Scan for the cell matching the given text and deliver its (x, y) coordinate at center. 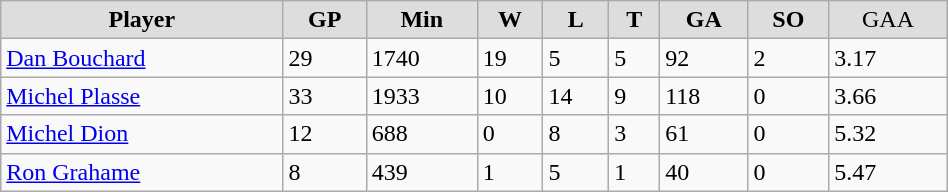
61 (704, 134)
GA (704, 20)
439 (422, 172)
3.66 (888, 96)
10 (510, 96)
Michel Dion (142, 134)
688 (422, 134)
GAA (888, 20)
118 (704, 96)
5.47 (888, 172)
92 (704, 58)
1933 (422, 96)
T (634, 20)
W (510, 20)
L (576, 20)
33 (324, 96)
Dan Bouchard (142, 58)
40 (704, 172)
3.17 (888, 58)
5.32 (888, 134)
Player (142, 20)
SO (788, 20)
9 (634, 96)
29 (324, 58)
GP (324, 20)
Ron Grahame (142, 172)
Michel Plasse (142, 96)
1740 (422, 58)
12 (324, 134)
2 (788, 58)
19 (510, 58)
3 (634, 134)
14 (576, 96)
Min (422, 20)
